Search for the cell housing the specified text and yield its (X, Y) center coordinate. 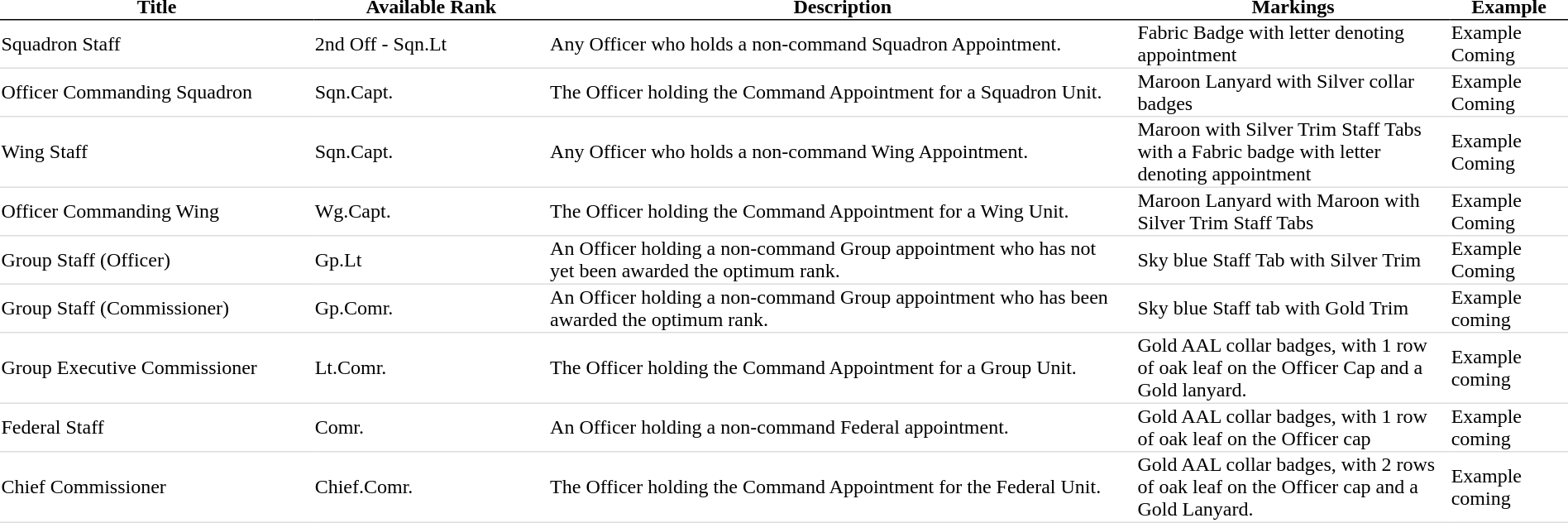
Officer Commanding Squadron (157, 93)
Sky blue Staff tab with Gold Trim (1293, 309)
An Officer holding a non-command Federal appointment. (843, 428)
Squadron Staff (157, 44)
Group Staff (Officer) (157, 261)
Chief.Comr. (431, 487)
Lt.Comr. (431, 368)
An Officer holding a non-command Group appointment who has not yet been awarded the optimum rank. (843, 261)
Any Officer who holds a non-command Wing Appointment. (843, 153)
Maroon Lanyard with Maroon with Silver Trim Staff Tabs (1293, 212)
Maroon with Silver Trim Staff Tabs with a Fabric badge with letter denoting appointment (1293, 153)
2nd Off - Sqn.Lt (431, 44)
Maroon Lanyard with Silver collar badges (1293, 93)
Comr. (431, 428)
Federal Staff (157, 428)
Gold AAL collar badges, with 1 row of oak leaf on the Officer cap (1293, 428)
The Officer holding the Command Appointment for a Group Unit. (843, 368)
The Officer holding the Command Appointment for a Squadron Unit. (843, 93)
Wing Staff (157, 153)
An Officer holding a non-command Group appointment who has been awarded the optimum rank. (843, 309)
Any Officer who holds a non-command Squadron Appointment. (843, 44)
Gold AAL collar badges, with 1 row of oak leaf on the Officer Cap and a Gold lanyard. (1293, 368)
Wg.Capt. (431, 212)
The Officer holding the Command Appointment for a Wing Unit. (843, 212)
Officer Commanding Wing (157, 212)
Gold AAL collar badges, with 2 rows of oak leaf on the Officer cap and a Gold Lanyard. (1293, 487)
Group Staff (Commissioner) (157, 309)
The Officer holding the Command Appointment for the Federal Unit. (843, 487)
Group Executive Commissioner (157, 368)
Chief Commissioner (157, 487)
Gp.Lt (431, 261)
Sky blue Staff Tab with Silver Trim (1293, 261)
Fabric Badge with letter denoting appointment (1293, 44)
Gp.Comr. (431, 309)
